From the cell containing the given text, extract its center point as (x, y) coordinate. 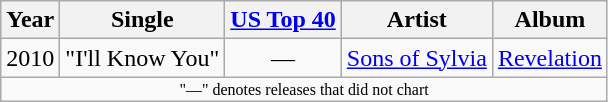
Album (550, 20)
"I'll Know You" (142, 58)
Artist (416, 20)
"—" denotes releases that did not chart (304, 89)
2010 (30, 58)
— (283, 58)
Revelation (550, 58)
Single (142, 20)
US Top 40 (283, 20)
Sons of Sylvia (416, 58)
Year (30, 20)
